Return the (x, y) coordinate for the center point of the cell that contains the specified text.  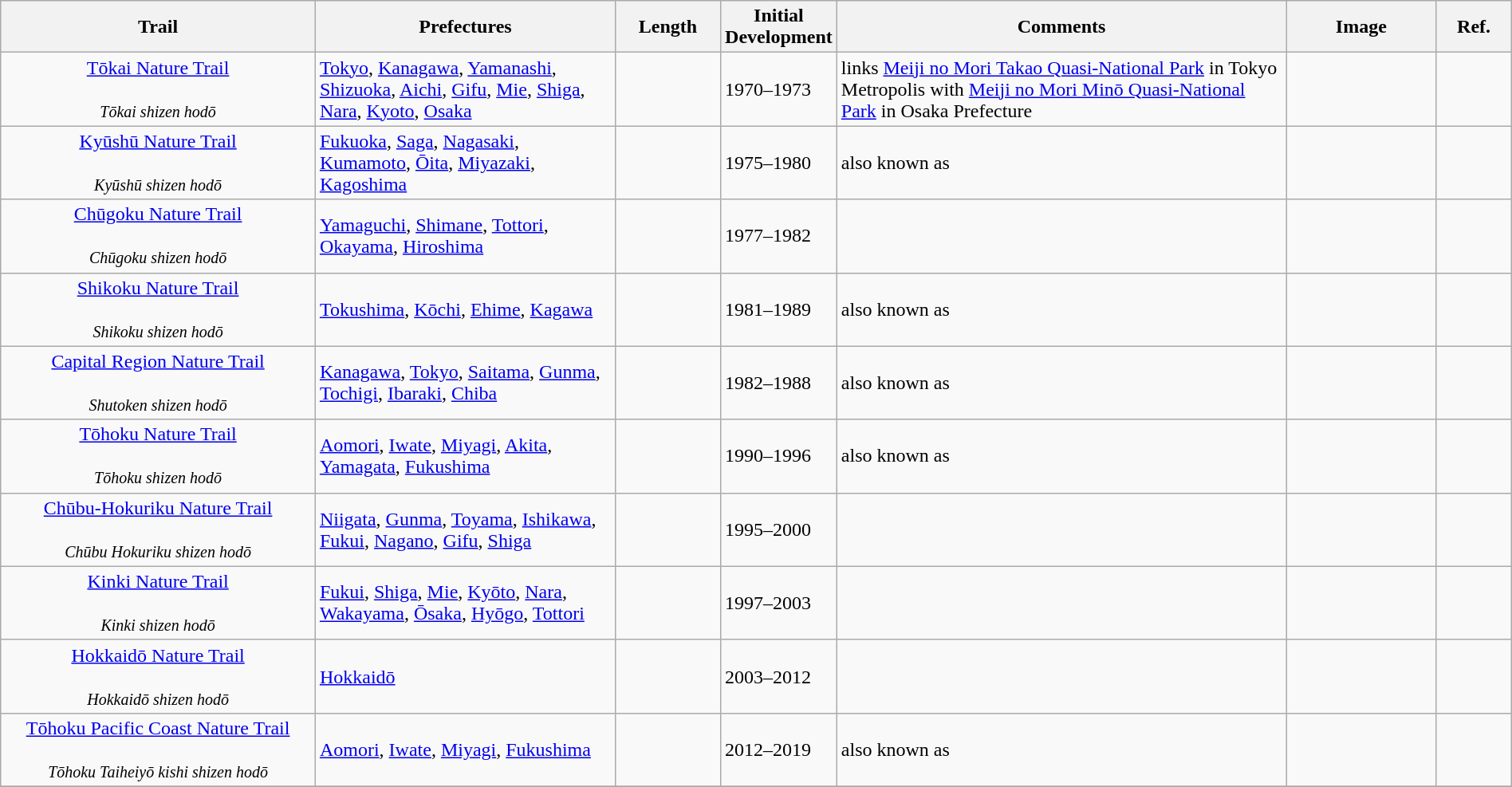
1981–1989 (779, 309)
Tokyo, Kanagawa, Yamanashi, Shizuoka, Aichi, Gifu, Mie, Shiga, Nara, Kyoto, Osaka (465, 89)
Tōkai Nature TrailTōkai shizen hodō (158, 89)
Shikoku Nature TrailShikoku shizen hodō (158, 309)
1990–1996 (779, 456)
Length (668, 27)
links Meiji no Mori Takao Quasi-National Park in Tokyo Metropolis with Meiji no Mori Minō Quasi-National Park in Osaka Prefecture (1061, 89)
1982–1988 (779, 383)
1975–1980 (779, 163)
Fukuoka, Saga, Nagasaki, Kumamoto, Ōita, Miyazaki, Kagoshima (465, 163)
Tokushima, Kōchi, Ehime, Kagawa (465, 309)
Tōhoku Nature TrailTōhoku shizen hodō (158, 456)
1995–2000 (779, 529)
Tōhoku Pacific Coast Nature TrailTōhoku Taiheiyō kishi shizen hodō (158, 750)
Kyūshū Nature TrailKyūshū shizen hodō (158, 163)
Niigata, Gunma, Toyama, Ishikawa, Fukui, Nagano, Gifu, Shiga (465, 529)
Fukui, Shiga, Mie, Kyōto, Nara, Wakayama, Ōsaka, Hyōgo, Tottori (465, 603)
Chūgoku Nature TrailChūgoku shizen hodō (158, 236)
Ref. (1474, 27)
Kanagawa, Tokyo, Saitama, Gunma, Tochigi, Ibaraki, Chiba (465, 383)
Initial Development (779, 27)
Yamaguchi, Shimane, Tottori, Okayama, Hiroshima (465, 236)
1997–2003 (779, 603)
Chūbu-Hokuriku Nature TrailChūbu Hokuriku shizen hodō (158, 529)
Prefectures (465, 27)
Kinki Nature TrailKinki shizen hodō (158, 603)
Capital Region Nature TrailShutoken shizen hodō (158, 383)
Hokkaidō Nature TrailHokkaidō shizen hodō (158, 676)
Trail (158, 27)
Hokkaidō (465, 676)
Aomori, Iwate, Miyagi, Fukushima (465, 750)
Aomori, Iwate, Miyagi, Akita, Yamagata, Fukushima (465, 456)
Image (1361, 27)
2012–2019 (779, 750)
1970–1973 (779, 89)
Comments (1061, 27)
1977–1982 (779, 236)
2003–2012 (779, 676)
